For the text-containing cell, return its midpoint in (x, y) coordinate format. 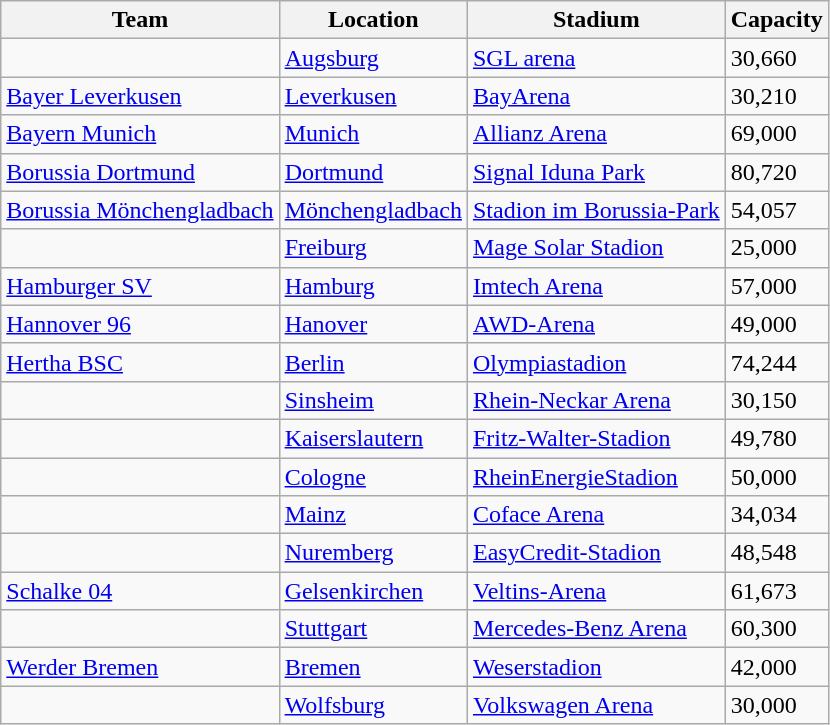
AWD-Arena (596, 324)
Weserstadion (596, 667)
30,660 (776, 58)
EasyCredit-Stadion (596, 553)
Veltins-Arena (596, 591)
Rhein-Neckar Arena (596, 400)
Mainz (373, 515)
34,034 (776, 515)
Borussia Mönchengladbach (140, 210)
Stadium (596, 20)
Mercedes-Benz Arena (596, 629)
Mönchengladbach (373, 210)
42,000 (776, 667)
Cologne (373, 477)
Stadion im Borussia-Park (596, 210)
Bayern Munich (140, 134)
Hamburger SV (140, 286)
Allianz Arena (596, 134)
Coface Arena (596, 515)
49,000 (776, 324)
57,000 (776, 286)
54,057 (776, 210)
Hamburg (373, 286)
Signal Iduna Park (596, 172)
Hannover 96 (140, 324)
25,000 (776, 248)
Leverkusen (373, 96)
Gelsenkirchen (373, 591)
Borussia Dortmund (140, 172)
30,210 (776, 96)
80,720 (776, 172)
Stuttgart (373, 629)
Fritz-Walter-Stadion (596, 438)
Olympiastadion (596, 362)
Imtech Arena (596, 286)
Hanover (373, 324)
Location (373, 20)
Freiburg (373, 248)
Capacity (776, 20)
48,548 (776, 553)
Hertha BSC (140, 362)
Bayer Leverkusen (140, 96)
Werder Bremen (140, 667)
30,000 (776, 705)
Berlin (373, 362)
Kaiserslautern (373, 438)
Munich (373, 134)
Dortmund (373, 172)
Schalke 04 (140, 591)
Sinsheim (373, 400)
Wolfsburg (373, 705)
69,000 (776, 134)
Volkswagen Arena (596, 705)
SGL arena (596, 58)
Team (140, 20)
Bremen (373, 667)
30,150 (776, 400)
Nuremberg (373, 553)
RheinEnergieStadion (596, 477)
60,300 (776, 629)
49,780 (776, 438)
Augsburg (373, 58)
Mage Solar Stadion (596, 248)
50,000 (776, 477)
61,673 (776, 591)
74,244 (776, 362)
BayArena (596, 96)
